Return (x, y) of the center of cell containing provided text 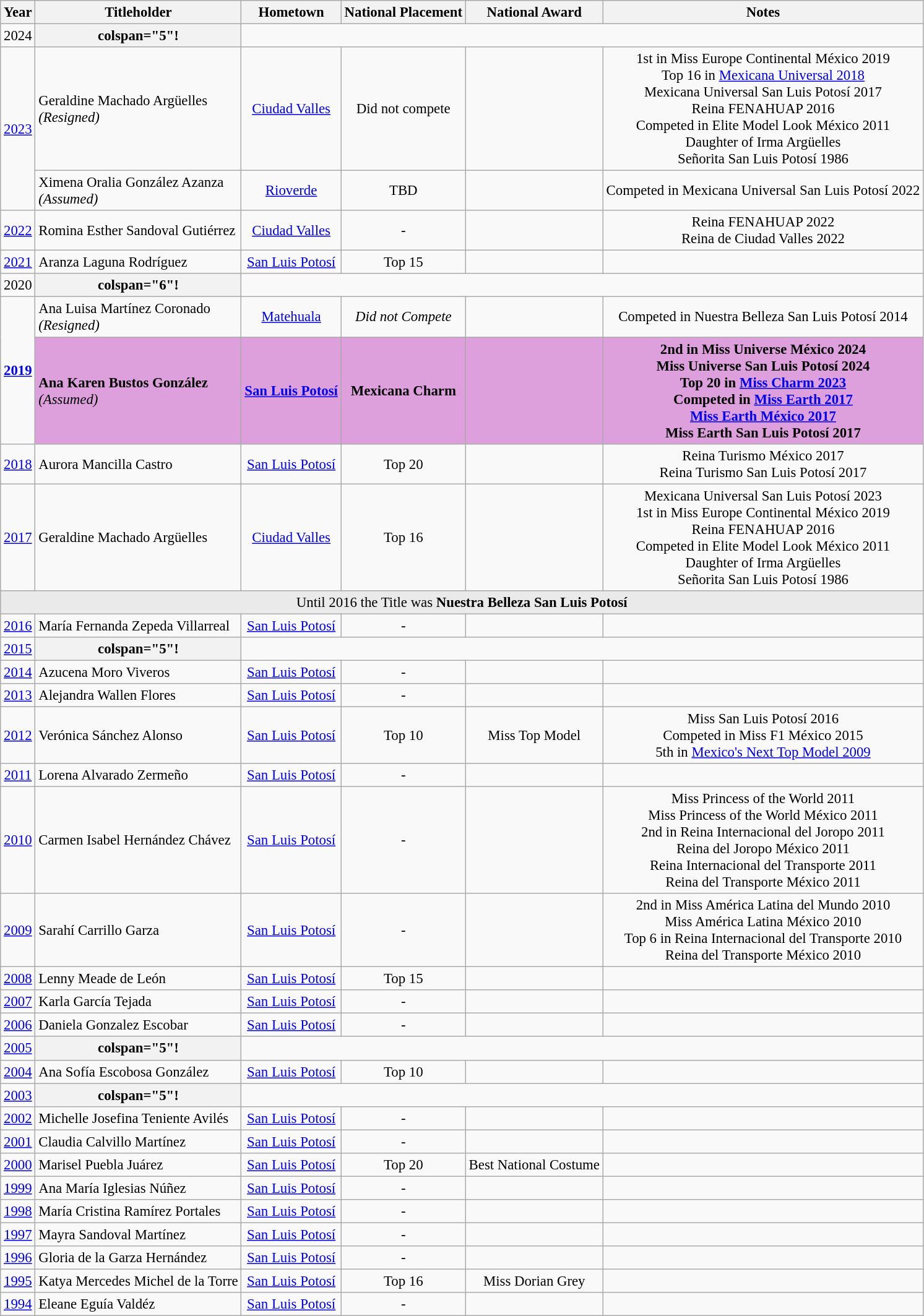
Best National Costume (534, 1165)
Verónica Sánchez Alonso (139, 735)
Did not compete (404, 109)
Notes (762, 12)
Matehuala (291, 317)
2015 (18, 649)
2001 (18, 1142)
Aurora Mancilla Castro (139, 464)
2009 (18, 931)
Alejandra Wallen Flores (139, 695)
Reina Turismo México 2017Reina Turismo San Luis Potosí 2017 (762, 464)
Karla García Tejada (139, 1002)
Miss San Luis Potosí 2016Competed in Miss F1 México 20155th in Mexico's Next Top Model 2009 (762, 735)
2020 (18, 285)
Romina Esther Sandoval Gutiérrez (139, 230)
2018 (18, 464)
Gloria de la Garza Hernández (139, 1258)
2002 (18, 1118)
Geraldine Machado Argüelles (139, 537)
2007 (18, 1002)
Titleholder (139, 12)
1994 (18, 1304)
2011 (18, 775)
Aranza Laguna Rodríguez (139, 262)
Miss Top Model (534, 735)
Ana Karen Bustos González(Assumed) (139, 391)
2017 (18, 537)
2014 (18, 672)
2016 (18, 626)
2023 (18, 129)
Lorena Alvarado Zermeño (139, 775)
Miss Dorian Grey (534, 1281)
Claudia Calvillo Martínez (139, 1142)
Katya Mercedes Michel de la Torre (139, 1281)
2006 (18, 1025)
2012 (18, 735)
2013 (18, 695)
Mayra Sandoval Martínez (139, 1234)
1997 (18, 1234)
2019 (18, 370)
National Award (534, 12)
Ana Sofía Escobosa González (139, 1072)
2005 (18, 1049)
TBD (404, 191)
Ana Luisa Martínez Coronado(Resigned) (139, 317)
2004 (18, 1072)
Sarahí Carrillo Garza (139, 931)
2021 (18, 262)
Rioverde (291, 191)
colspan="6"! (139, 285)
Hometown (291, 12)
2010 (18, 840)
Competed in Mexicana Universal San Luis Potosí 2022 (762, 191)
Geraldine Machado Argüelles(Resigned) (139, 109)
Carmen Isabel Hernández Chávez (139, 840)
Did not Compete (404, 317)
Eleane Eguía Valdéz (139, 1304)
María Cristina Ramírez Portales (139, 1211)
2024 (18, 36)
Year (18, 12)
Azucena Moro Viveros (139, 672)
Michelle Josefina Teniente Avilés (139, 1118)
2008 (18, 979)
Marisel Puebla Juárez (139, 1165)
Daniela Gonzalez Escobar (139, 1025)
1996 (18, 1258)
2003 (18, 1095)
Ana María Iglesias Núñez (139, 1188)
1998 (18, 1211)
2000 (18, 1165)
1995 (18, 1281)
Lenny Meade de León (139, 979)
Until 2016 the Title was Nuestra Belleza San Luis Potosí (462, 602)
María Fernanda Zepeda Villarreal (139, 626)
Reina FENAHUAP 2022Reina de Ciudad Valles 2022 (762, 230)
1999 (18, 1188)
2022 (18, 230)
Ximena Oralia González Azanza(Assumed) (139, 191)
Mexicana Charm (404, 391)
National Placement (404, 12)
Competed in Nuestra Belleza San Luis Potosí 2014 (762, 317)
